Detect which cell encompasses the target text, then output its (x, y) center coordinate. 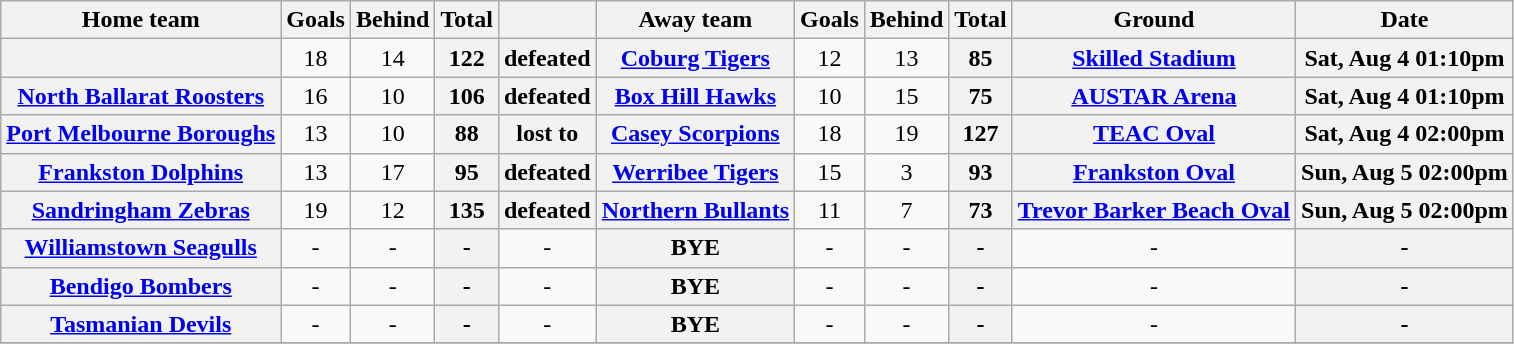
Coburg Tigers (695, 58)
Skilled Stadium (1154, 58)
95 (467, 172)
North Ballarat Roosters (141, 96)
93 (981, 172)
17 (392, 172)
Date (1405, 20)
lost to (547, 134)
Ground (1154, 20)
Williamstown Seagulls (141, 248)
7 (906, 210)
135 (467, 210)
Sat, Aug 4 02:00pm (1405, 134)
TEAC Oval (1154, 134)
106 (467, 96)
Trevor Barker Beach Oval (1154, 210)
Sandringham Zebras (141, 210)
3 (906, 172)
85 (981, 58)
Home team (141, 20)
122 (467, 58)
127 (981, 134)
11 (830, 210)
88 (467, 134)
Werribee Tigers (695, 172)
AUSTAR Arena (1154, 96)
Away team (695, 20)
14 (392, 58)
Box Hill Hawks (695, 96)
Frankston Oval (1154, 172)
Tasmanian Devils (141, 324)
75 (981, 96)
Northern Bullants (695, 210)
Frankston Dolphins (141, 172)
73 (981, 210)
Bendigo Bombers (141, 286)
16 (316, 96)
Port Melbourne Boroughs (141, 134)
Casey Scorpions (695, 134)
